Find where the given text appears and provide that cell's center as [x, y] coordinate. 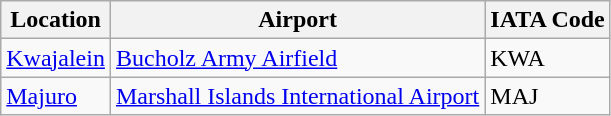
KWA [548, 58]
Kwajalein [56, 58]
Location [56, 20]
Bucholz Army Airfield [297, 58]
IATA Code [548, 20]
Marshall Islands International Airport [297, 96]
Airport [297, 20]
MAJ [548, 96]
Majuro [56, 96]
